Extract the [x, y] coordinate from the center of the cell holding the provided text.  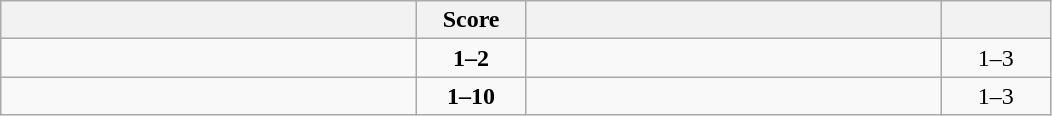
Score [472, 20]
1–2 [472, 58]
1–10 [472, 96]
